Return the (x, y) coordinate for the center point of the cell that contains the specified text.  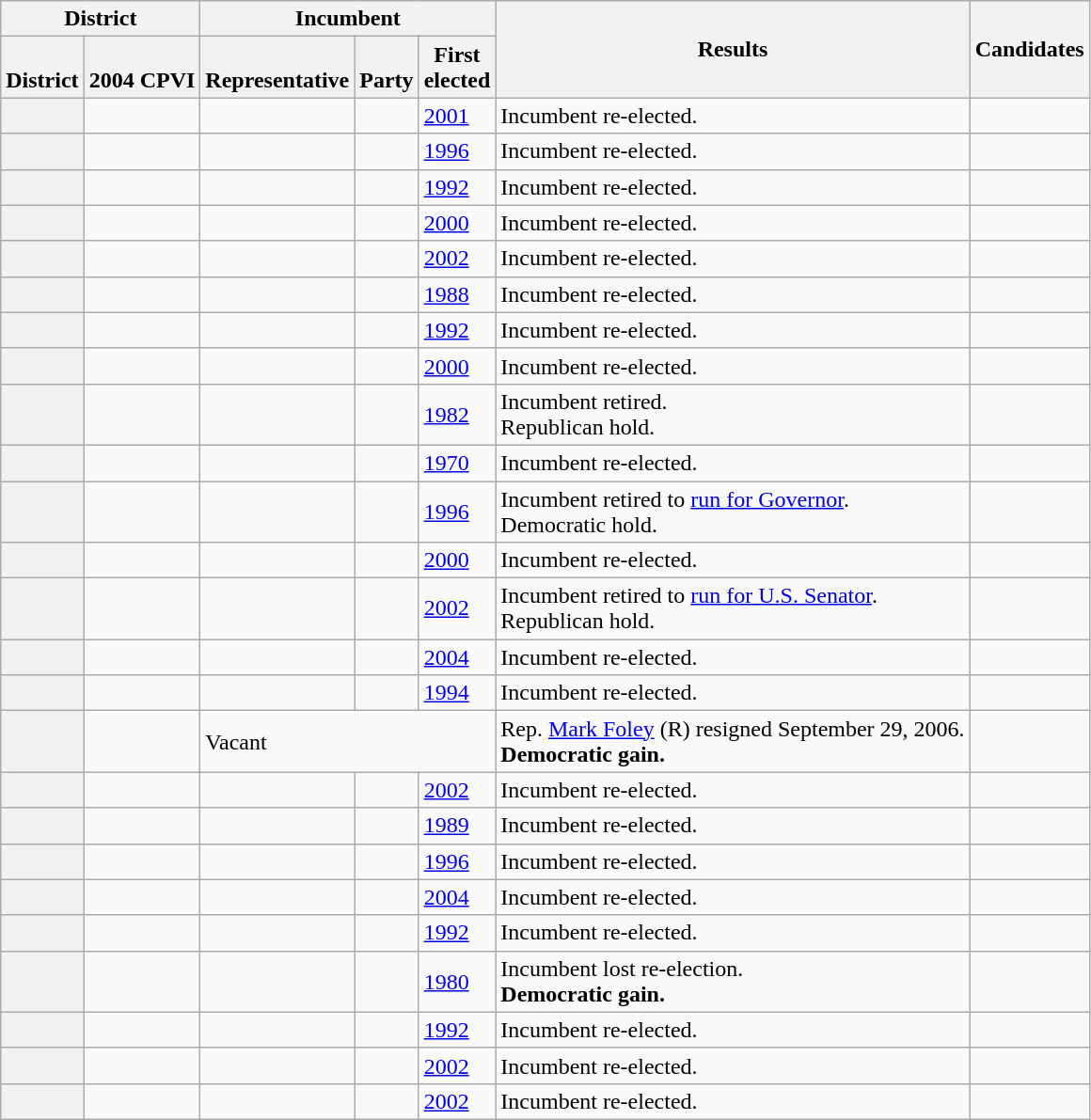
1994 (457, 693)
1970 (457, 463)
Rep. Mark Foley (R) resigned September 29, 2006.Democratic gain. (733, 741)
1988 (457, 294)
Incumbent retired to run for U.S. Senator.Republican hold. (733, 609)
Incumbent lost re-election.Democratic gain. (733, 982)
2001 (457, 116)
Incumbent retired to run for Governor.Democratic hold. (733, 512)
Firstelected (457, 68)
1989 (457, 826)
Vacant (348, 741)
1982 (457, 414)
Incumbent retired.Republican hold. (733, 414)
Party (387, 68)
Representative (277, 68)
1980 (457, 982)
2004 CPVI (142, 68)
Candidates (1029, 49)
Incumbent (348, 19)
Results (733, 49)
